Search for the cell housing the specified text and yield its [x, y] center coordinate. 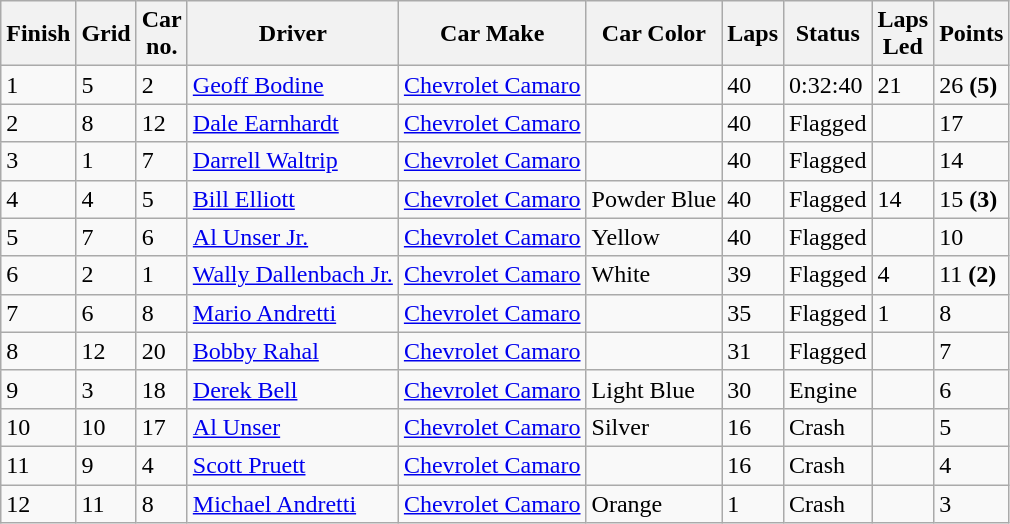
Derek Bell [292, 389]
30 [753, 389]
20 [162, 351]
Laps [753, 34]
Darrell Waltrip [292, 161]
LapsLed [903, 34]
Car Make [492, 34]
35 [753, 313]
Michael Andretti [292, 503]
Car Color [654, 34]
26 (5) [972, 85]
Engine [828, 389]
White [654, 275]
11 (2) [972, 275]
Finish [38, 34]
Dale Earnhardt [292, 123]
Bobby Rahal [292, 351]
Driver [292, 34]
Orange [654, 503]
Carno. [162, 34]
Wally Dallenbach Jr. [292, 275]
Al Unser [292, 427]
Scott Pruett [292, 465]
Powder Blue [654, 199]
15 (3) [972, 199]
21 [903, 85]
31 [753, 351]
18 [162, 389]
Mario Andretti [292, 313]
Yellow [654, 237]
0:32:40 [828, 85]
Light Blue [654, 389]
Grid [106, 34]
Points [972, 34]
39 [753, 275]
Geoff Bodine [292, 85]
Bill Elliott [292, 199]
Status [828, 34]
Al Unser Jr. [292, 237]
Silver [654, 427]
